Return the [X, Y] coordinate for the center point of the cell that contains the specified text.  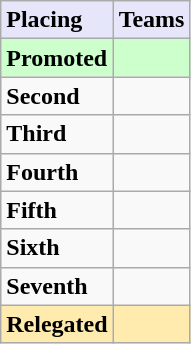
Fourth [57, 172]
Placing [57, 20]
Relegated [57, 324]
Teams [152, 20]
Promoted [57, 58]
Second [57, 96]
Third [57, 134]
Sixth [57, 248]
Seventh [57, 286]
Fifth [57, 210]
